Extract the (X, Y) coordinate from the center of the cell holding the provided text.  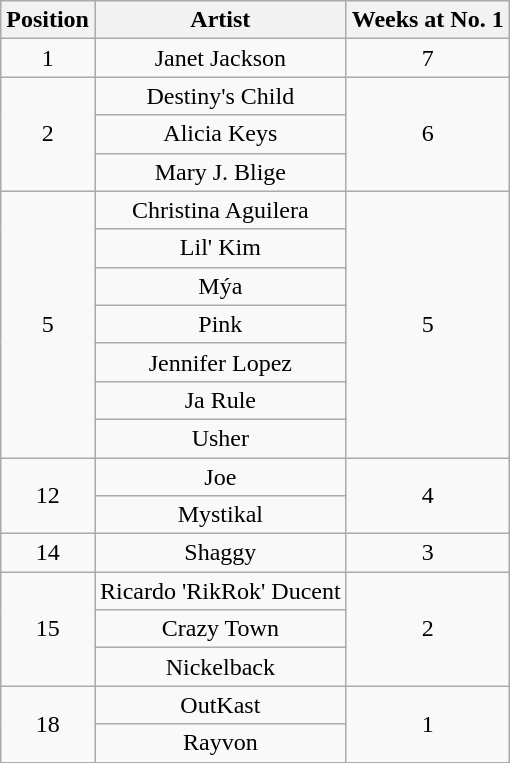
Mystikal (220, 515)
Nickelback (220, 667)
18 (48, 724)
Ja Rule (220, 400)
Janet Jackson (220, 58)
Usher (220, 438)
Weeks at No. 1 (428, 20)
Jennifer Lopez (220, 362)
Shaggy (220, 553)
4 (428, 496)
Alicia Keys (220, 134)
12 (48, 496)
Mary J. Blige (220, 172)
Lil' Kim (220, 248)
Christina Aguilera (220, 210)
Artist (220, 20)
Mýa (220, 286)
6 (428, 134)
Destiny's Child (220, 96)
14 (48, 553)
Joe (220, 477)
OutKast (220, 705)
Pink (220, 324)
Position (48, 20)
15 (48, 629)
Ricardo 'RikRok' Ducent (220, 591)
3 (428, 553)
Rayvon (220, 743)
7 (428, 58)
Crazy Town (220, 629)
